For the text-containing cell, return its midpoint in [X, Y] coordinate format. 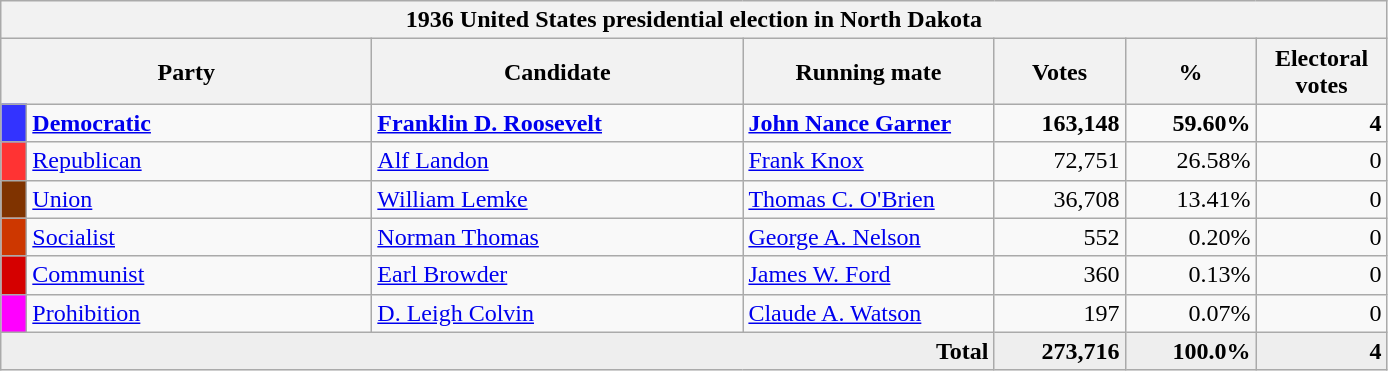
Alf Landon [558, 161]
Running mate [868, 72]
Electoral votes [1322, 72]
72,751 [1060, 161]
Total [498, 351]
Prohibition [200, 313]
Claude A. Watson [868, 313]
0.13% [1190, 275]
Republican [200, 161]
Candidate [558, 72]
Frank Knox [868, 161]
Norman Thomas [558, 237]
Party [186, 72]
1936 United States presidential election in North Dakota [694, 20]
James W. Ford [868, 275]
Union [200, 199]
John Nance Garner [868, 123]
Socialist [200, 237]
360 [1060, 275]
Earl Browder [558, 275]
100.0% [1190, 351]
Franklin D. Roosevelt [558, 123]
59.60% [1190, 123]
197 [1060, 313]
% [1190, 72]
13.41% [1190, 199]
Thomas C. O'Brien [868, 199]
26.58% [1190, 161]
Democratic [200, 123]
Votes [1060, 72]
George A. Nelson [868, 237]
Communist [200, 275]
William Lemke [558, 199]
D. Leigh Colvin [558, 313]
552 [1060, 237]
0.20% [1190, 237]
36,708 [1060, 199]
163,148 [1060, 123]
273,716 [1060, 351]
0.07% [1190, 313]
